Return the (x, y) coordinate for the center point of the cell that contains the specified text.  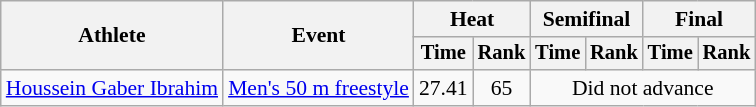
Athlete (112, 36)
Heat (472, 19)
Did not advance (642, 88)
27.41 (444, 88)
65 (502, 88)
Event (318, 36)
Men's 50 m freestyle (318, 88)
Final (699, 19)
Semifinal (586, 19)
Houssein Gaber Ibrahim (112, 88)
